Return [x, y] of the center of cell containing provided text 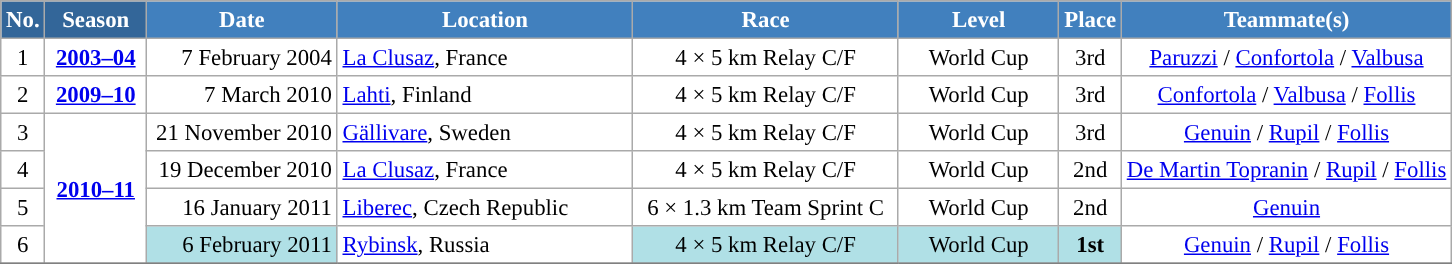
De Martin Topranin / Rupil / Follis [1286, 170]
Gällivare, Sweden [485, 133]
2009–10 [96, 95]
Lahti, Finland [485, 95]
19 December 2010 [242, 170]
Genuin [1286, 208]
Date [242, 20]
7 March 2010 [242, 95]
Teammate(s) [1286, 20]
Location [485, 20]
Level [978, 20]
1 [23, 58]
Paruzzi / Confortola / Valbusa [1286, 58]
6 [23, 245]
6 February 2011 [242, 245]
5 [23, 208]
Season [96, 20]
2 [23, 95]
Race [766, 20]
Rybinsk, Russia [485, 245]
Confortola / Valbusa / Follis [1286, 95]
No. [23, 20]
6 × 1.3 km Team Sprint C [766, 208]
16 January 2011 [242, 208]
7 February 2004 [242, 58]
1st [1090, 245]
2010–11 [96, 189]
Liberec, Czech Republic [485, 208]
3 [23, 133]
21 November 2010 [242, 133]
2003–04 [96, 58]
Place [1090, 20]
4 [23, 170]
